Capture the cell that displays the provided text and extract its [X, Y] central coordinate. 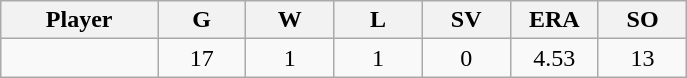
ERA [554, 20]
SV [466, 20]
SO [642, 20]
Player [80, 20]
17 [202, 58]
0 [466, 58]
G [202, 20]
W [290, 20]
13 [642, 58]
4.53 [554, 58]
L [378, 20]
